Search for the cell housing the specified text and yield its (X, Y) center coordinate. 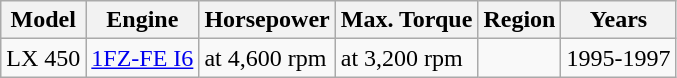
at 4,600 rpm (267, 58)
Model (44, 20)
LX 450 (44, 58)
1995-1997 (618, 58)
Max. Torque (406, 20)
Region (520, 20)
Years (618, 20)
1FZ-FE I6 (142, 58)
at 3,200 rpm (406, 58)
Engine (142, 20)
Horsepower (267, 20)
